Locate the cell with the specified text and output its (x, y) center coordinate. 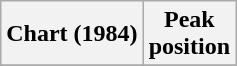
Peakposition (189, 34)
Chart (1984) (72, 34)
